Detect which cell encompasses the target text, then output its (X, Y) center coordinate. 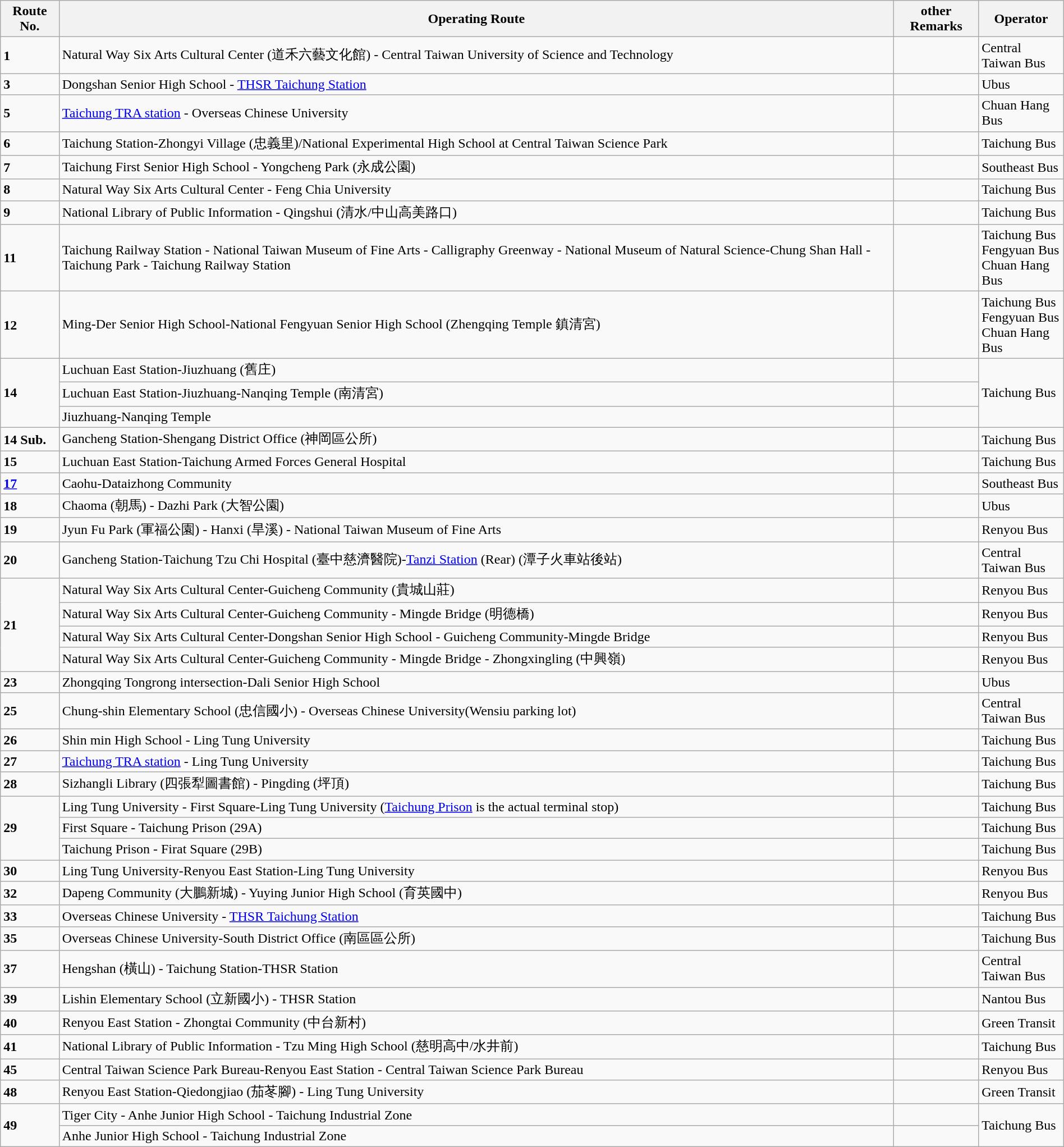
Dongshan Senior High School - THSR Taichung Station (476, 84)
1 (30, 55)
Ling Tung University-Renyou East Station-Ling Tung University (476, 871)
Route No. (30, 19)
37 (30, 969)
11 (30, 258)
17 (30, 483)
Chung-shin Elementary School (忠信國小) - Overseas Chinese University(Wensiu parking lot) (476, 711)
Luchuan East Station-Taichung Armed Forces General Hospital (476, 462)
Tiger City - Anhe Junior High School - Taichung Industrial Zone (476, 1114)
9 (30, 212)
Operating Route (476, 19)
Nantou Bus (1021, 999)
Gancheng Station-Shengang District Office (神岡區公所) (476, 439)
35 (30, 939)
National Library of Public Information - Qingshui (清水/中山高美路口) (476, 212)
Natural Way Six Arts Cultural Center-Dongshan Senior High School - Guicheng Community-Mingde Bridge (476, 637)
Operator (1021, 19)
Zhongqing Tongrong intersection-Dali Senior High School (476, 682)
First Square - Taichung Prison (29A) (476, 828)
25 (30, 711)
33 (30, 916)
29 (30, 828)
Overseas Chinese University - THSR Taichung Station (476, 916)
Renyou East Station-Qiedongjiao (茄苳腳) - Ling Tung University (476, 1093)
Natural Way Six Arts Cultural Center-Guicheng Community - Mingde Bridge - Zhongxingling (中興嶺) (476, 659)
other Remarks (936, 19)
Taichung Station-Zhongyi Village (忠義里)/National Experimental High School at Central Taiwan Science Park (476, 144)
39 (30, 999)
Natural Way Six Arts Cultural Center-Guicheng Community (貴城山莊) (476, 591)
Natural Way Six Arts Cultural Center - Feng Chia University (476, 190)
Jyun Fu Park (軍福公園) - Hanxi (旱溪) - National Taiwan Museum of Fine Arts (476, 530)
8 (30, 190)
Ming-Der Senior High School-National Fengyuan Senior High School (Zhengqing Temple 鎮清宮) (476, 325)
Central Taiwan Science Park Bureau-Renyou East Station - Central Taiwan Science Park Bureau (476, 1070)
14 Sub. (30, 439)
National Library of Public Information - Tzu Ming High School (慈明高中/水井前) (476, 1047)
21 (30, 625)
23 (30, 682)
5 (30, 113)
45 (30, 1070)
Taichung Prison - Firat Square (29B) (476, 849)
Gancheng Station-Taichung Tzu Chi Hospital (臺中慈濟醫院)-Tanzi Station (Rear) (潭子火車站後站) (476, 560)
Dapeng Community (大鵬新城) - Yuying Junior High School (育英國中) (476, 894)
3 (30, 84)
Anhe Junior High School - Taichung Industrial Zone (476, 1136)
48 (30, 1093)
12 (30, 325)
18 (30, 506)
40 (30, 1023)
30 (30, 871)
Overseas Chinese University-South District Office (南區區公所) (476, 939)
Taichung TRA station - Overseas Chinese University (476, 113)
Natural Way Six Arts Cultural Center (道禾六藝文化館) - Central Taiwan University of Science and Technology (476, 55)
Hengshan (橫山) - Taichung Station-THSR Station (476, 969)
Jiuzhuang-Nanqing Temple (476, 417)
Natural Way Six Arts Cultural Center-Guicheng Community - Mingde Bridge (明德橋) (476, 614)
49 (30, 1125)
32 (30, 894)
14 (30, 393)
Chaoma (朝馬) - Dazhi Park (大智公園) (476, 506)
Chuan Hang Bus (1021, 113)
Taichung First Senior High School - Yongcheng Park (永成公園) (476, 167)
Caohu-Dataizhong Community (476, 483)
Luchuan East Station-Jiuzhuang-Nanqing Temple (南清宮) (476, 394)
6 (30, 144)
7 (30, 167)
27 (30, 761)
15 (30, 462)
26 (30, 740)
Taichung TRA station - Ling Tung University (476, 761)
Shin min High School - Ling Tung University (476, 740)
Ling Tung University - First Square-Ling Tung University (Taichung Prison is the actual terminal stop) (476, 807)
Luchuan East Station-Jiuzhuang (舊庄) (476, 371)
Renyou East Station - Zhongtai Community (中台新村) (476, 1023)
28 (30, 784)
41 (30, 1047)
19 (30, 530)
Lishin Elementary School (立新國小) - THSR Station (476, 999)
20 (30, 560)
Sizhangli Library (四張犁圖書館) - Pingding (坪頂) (476, 784)
